Determine the [X, Y] coordinate at the center of the cell enclosing the given text.  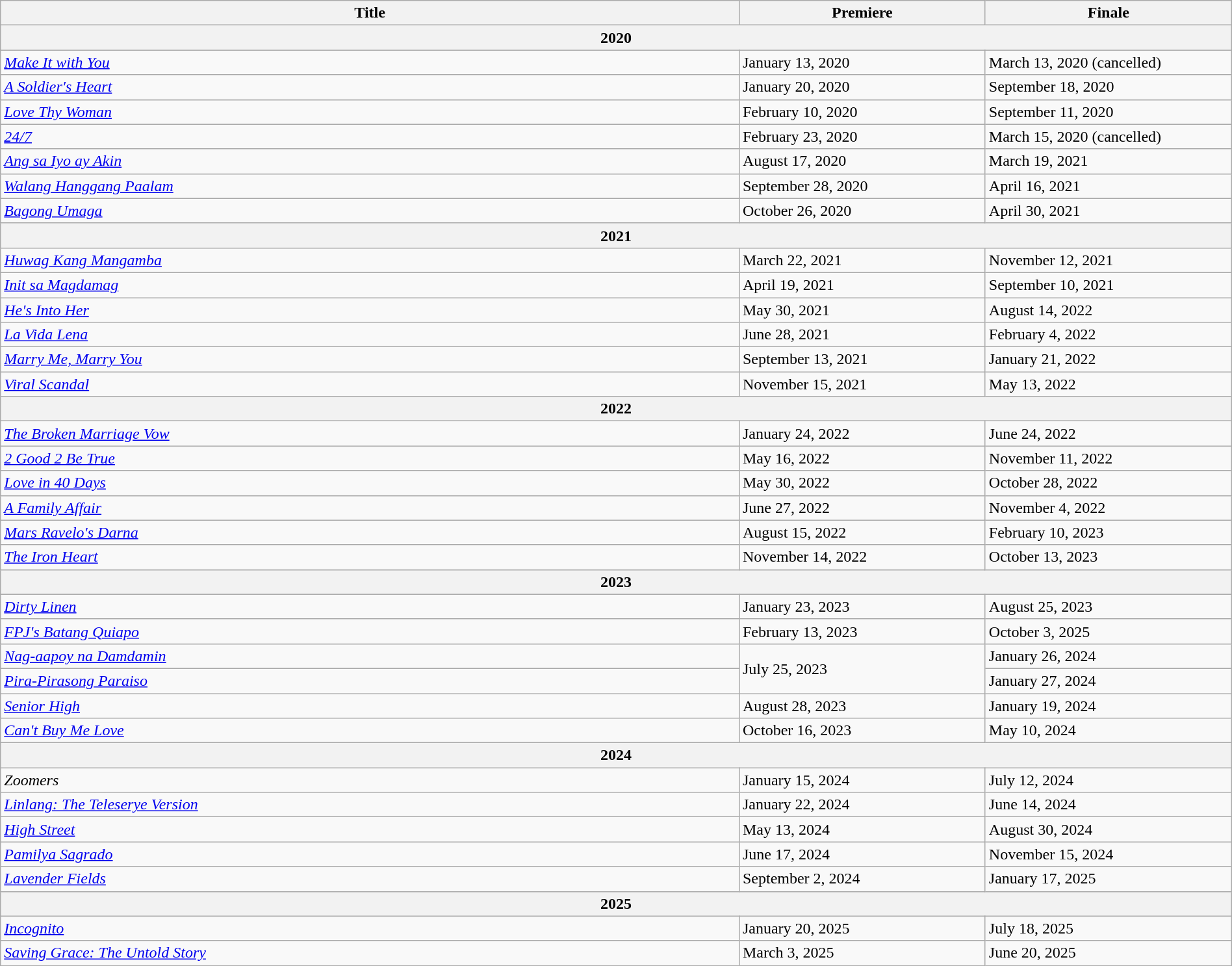
January 22, 2024 [862, 805]
24/7 [370, 137]
The Iron Heart [370, 557]
Pira-Pirasong Paraiso [370, 681]
April 30, 2021 [1109, 211]
August 14, 2022 [1109, 310]
January 15, 2024 [862, 780]
Can't Buy Me Love [370, 731]
Linlang: The Teleserye Version [370, 805]
July 18, 2025 [1109, 928]
Incognito [370, 928]
June 14, 2024 [1109, 805]
August 25, 2023 [1109, 607]
June 27, 2022 [862, 508]
November 14, 2022 [862, 557]
Premiere [862, 13]
Nag-aapoy na Damdamin [370, 656]
November 11, 2022 [1109, 458]
He's Into Her [370, 310]
Make It with You [370, 62]
January 20, 2025 [862, 928]
Marry Me, Marry You [370, 359]
October 26, 2020 [862, 211]
January 27, 2024 [1109, 681]
July 25, 2023 [862, 668]
Viral Scandal [370, 384]
January 24, 2022 [862, 434]
2021 [616, 235]
Huwag Kang Mangamba [370, 260]
Pamilya Sagrado [370, 854]
July 12, 2024 [1109, 780]
2023 [616, 582]
FPJ's Batang Quiapo [370, 631]
January 19, 2024 [1109, 705]
Saving Grace: The Untold Story [370, 953]
Walang Hanggang Paalam [370, 186]
March 13, 2020 (cancelled) [1109, 62]
2022 [616, 409]
October 3, 2025 [1109, 631]
2 Good 2 Be True [370, 458]
March 22, 2021 [862, 260]
February 10, 2020 [862, 112]
February 4, 2022 [1109, 335]
Love Thy Woman [370, 112]
Ang sa Iyo ay Akin [370, 161]
January 20, 2020 [862, 87]
April 19, 2021 [862, 285]
January 23, 2023 [862, 607]
September 18, 2020 [1109, 87]
October 13, 2023 [1109, 557]
September 2, 2024 [862, 879]
August 15, 2022 [862, 532]
October 16, 2023 [862, 731]
June 20, 2025 [1109, 953]
Love in 40 Days [370, 483]
August 17, 2020 [862, 161]
Dirty Linen [370, 607]
May 13, 2022 [1109, 384]
September 11, 2020 [1109, 112]
January 21, 2022 [1109, 359]
February 10, 2023 [1109, 532]
Bagong Umaga [370, 211]
January 13, 2020 [862, 62]
November 15, 2024 [1109, 854]
2024 [616, 755]
May 10, 2024 [1109, 731]
Finale [1109, 13]
A Soldier's Heart [370, 87]
May 16, 2022 [862, 458]
May 30, 2021 [862, 310]
January 17, 2025 [1109, 879]
November 4, 2022 [1109, 508]
October 28, 2022 [1109, 483]
August 30, 2024 [1109, 829]
November 15, 2021 [862, 384]
Init sa Magdamag [370, 285]
Zoomers [370, 780]
Lavender Fields [370, 879]
September 10, 2021 [1109, 285]
March 3, 2025 [862, 953]
June 17, 2024 [862, 854]
March 19, 2021 [1109, 161]
La Vida Lena [370, 335]
February 13, 2023 [862, 631]
May 13, 2024 [862, 829]
February 23, 2020 [862, 137]
High Street [370, 829]
June 28, 2021 [862, 335]
Senior High [370, 705]
June 24, 2022 [1109, 434]
January 26, 2024 [1109, 656]
The Broken Marriage Vow [370, 434]
Title [370, 13]
2025 [616, 904]
November 12, 2021 [1109, 260]
September 13, 2021 [862, 359]
2020 [616, 38]
March 15, 2020 (cancelled) [1109, 137]
May 30, 2022 [862, 483]
Mars Ravelo's Darna [370, 532]
September 28, 2020 [862, 186]
August 28, 2023 [862, 705]
April 16, 2021 [1109, 186]
A Family Affair [370, 508]
